Identify which cell holds the provided text, then report its (x, y) central coordinate. 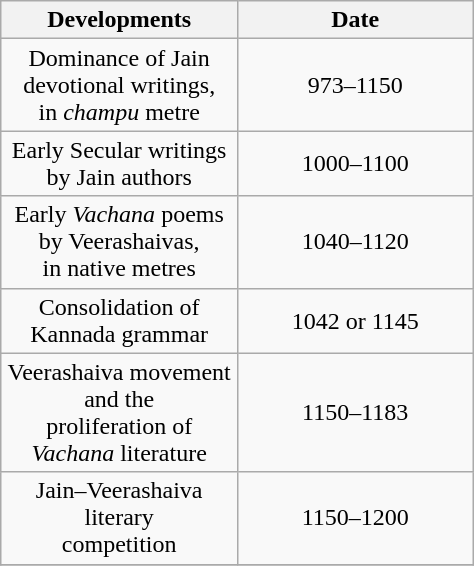
1040–1120 (355, 242)
Developments (119, 20)
Consolidation of Kannada grammar (119, 320)
1150–1183 (355, 412)
1000–1100 (355, 164)
Dominance of Jain devotional writings, in champu metre (119, 85)
1150–1200 (355, 518)
973–1150 (355, 85)
Early Secular writings by Jain authors (119, 164)
1042 or 1145 (355, 320)
Early Vachana poems by Veerashaivas, in native metres (119, 242)
Jain–Veerashaiva literary competition (119, 518)
Veerashaiva movement and the proliferation of Vachana literature (119, 412)
Date (355, 20)
